Return the (x, y) coordinate for the center point of the cell that contains the specified text.  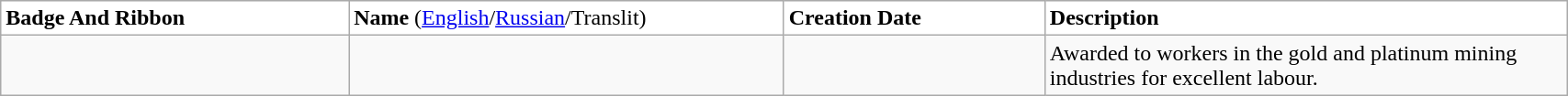
Creation Date (914, 18)
Awarded to workers in the gold and platinum mining industries for excellent labour. (1305, 66)
Description (1305, 18)
Name (English/Russian/Translit) (567, 18)
Badge And Ribbon (175, 18)
